Pinpoint the cell where the given text exists, returning its (X, Y) midpoint coordinate. 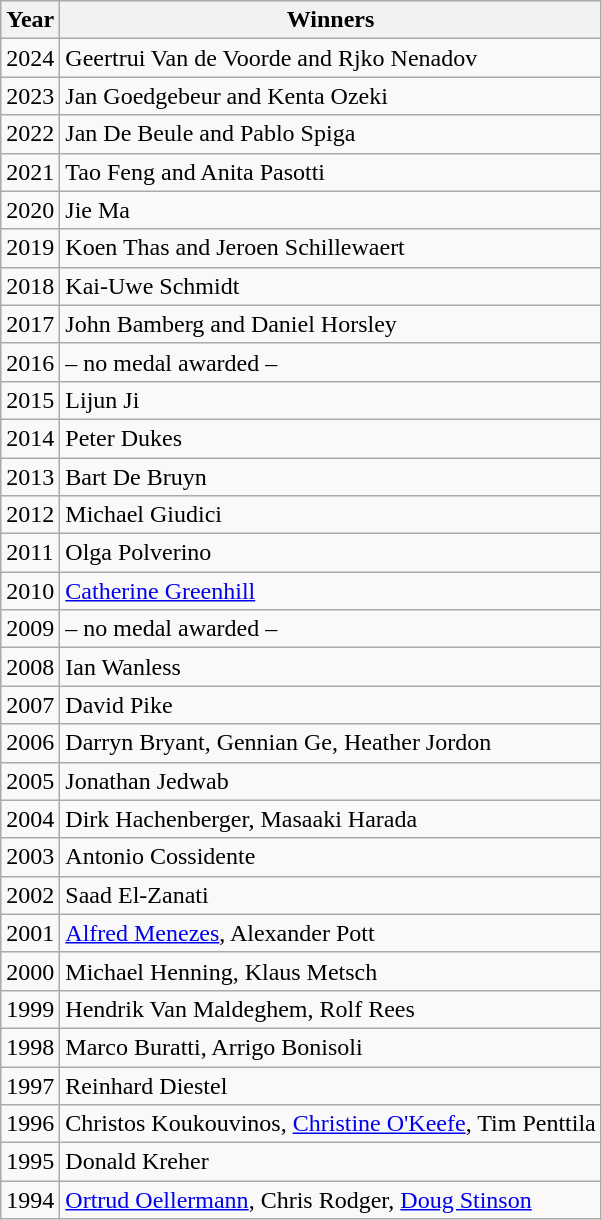
Marco Buratti, Arrigo Bonisoli (330, 1047)
Darryn Bryant, Gennian Ge, Heather Jordon (330, 743)
Saad El-Zanati (330, 895)
2001 (30, 933)
Koen Thas and Jeroen Schillewaert (330, 248)
2004 (30, 819)
Tao Feng and Anita Pasotti (330, 172)
2019 (30, 248)
Year (30, 20)
2014 (30, 438)
Olga Polverino (330, 553)
2012 (30, 515)
2011 (30, 553)
Geertrui Van de Voorde and Rjko Nenadov (330, 58)
Jonathan Jedwab (330, 781)
2008 (30, 667)
2005 (30, 781)
Bart De Bruyn (330, 477)
2002 (30, 895)
1999 (30, 1009)
Reinhard Diestel (330, 1085)
Christos Koukouvinos, Christine O'Keefe, Tim Penttila (330, 1124)
Jan De Beule and Pablo Spiga (330, 134)
2021 (30, 172)
2015 (30, 400)
David Pike (330, 705)
Kai-Uwe Schmidt (330, 286)
2013 (30, 477)
2009 (30, 629)
2006 (30, 743)
2016 (30, 362)
2023 (30, 96)
Catherine Greenhill (330, 591)
Ortrud Oellermann, Chris Rodger, Doug Stinson (330, 1200)
Antonio Cossidente (330, 857)
Michael Henning, Klaus Metsch (330, 971)
2007 (30, 705)
Lijun Ji (330, 400)
Peter Dukes (330, 438)
Jan Goedgebeur and Kenta Ozeki (330, 96)
Winners (330, 20)
Alfred Menezes, Alexander Pott (330, 933)
1995 (30, 1162)
Ian Wanless (330, 667)
1998 (30, 1047)
2000 (30, 971)
2017 (30, 324)
1996 (30, 1124)
Dirk Hachenberger, Masaaki Harada (330, 819)
2022 (30, 134)
2018 (30, 286)
Jie Ma (330, 210)
Donald Kreher (330, 1162)
2003 (30, 857)
John Bamberg and Daniel Horsley (330, 324)
2020 (30, 210)
Hendrik Van Maldeghem, Rolf Rees (330, 1009)
1994 (30, 1200)
2010 (30, 591)
1997 (30, 1085)
Michael Giudici (330, 515)
2024 (30, 58)
